Locate the cell with the specified text and output its [X, Y] center coordinate. 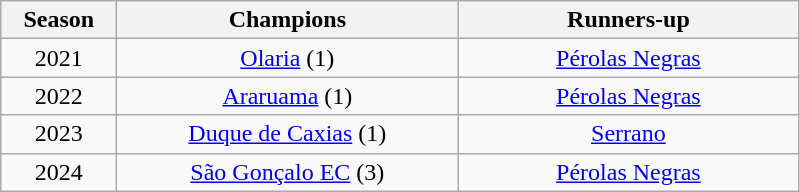
Araruama (1) [288, 96]
Olaria (1) [288, 58]
Season [59, 20]
2024 [59, 172]
2022 [59, 96]
Runners-up [628, 20]
2023 [59, 134]
Serrano [628, 134]
São Gonçalo EC (3) [288, 172]
Champions [288, 20]
Duque de Caxias (1) [288, 134]
2021 [59, 58]
